Pinpoint the cell where the given text exists, returning its [x, y] midpoint coordinate. 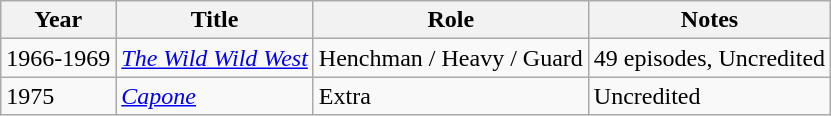
49 episodes, Uncredited [709, 58]
Uncredited [709, 96]
The Wild Wild West [215, 58]
Title [215, 20]
Notes [709, 20]
1975 [58, 96]
Role [450, 20]
Extra [450, 96]
Capone [215, 96]
Year [58, 20]
1966-1969 [58, 58]
Henchman / Heavy / Guard [450, 58]
